Locate the cell with the specified text and output its (X, Y) center coordinate. 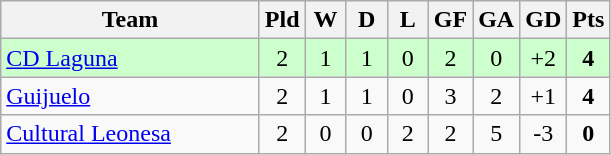
D (366, 20)
-3 (544, 134)
Cultural Leonesa (130, 134)
Pld (282, 20)
GD (544, 20)
+2 (544, 58)
3 (450, 96)
W (326, 20)
L (408, 20)
5 (496, 134)
GA (496, 20)
+1 (544, 96)
Team (130, 20)
Guijuelo (130, 96)
CD Laguna (130, 58)
GF (450, 20)
Pts (588, 20)
